From the cell containing the given text, extract its center point as [X, Y] coordinate. 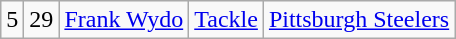
5 [12, 20]
Frank Wydo [124, 20]
Pittsburgh Steelers [358, 20]
Tackle [226, 20]
29 [42, 20]
